From the cell containing the given text, extract its center point as (x, y) coordinate. 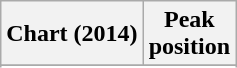
Chart (2014) (72, 34)
Peakposition (189, 34)
